Detect which cell encompasses the target text, then output its (x, y) center coordinate. 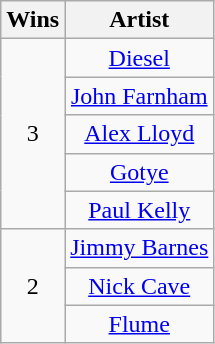
Alex Lloyd (140, 134)
Paul Kelly (140, 210)
2 (33, 286)
Flume (140, 324)
Wins (33, 20)
3 (33, 134)
Gotye (140, 172)
John Farnham (140, 96)
Nick Cave (140, 286)
Artist (140, 20)
Jimmy Barnes (140, 248)
Diesel (140, 58)
